Provide the (x, y) coordinate of the cell's center where the given text is located.  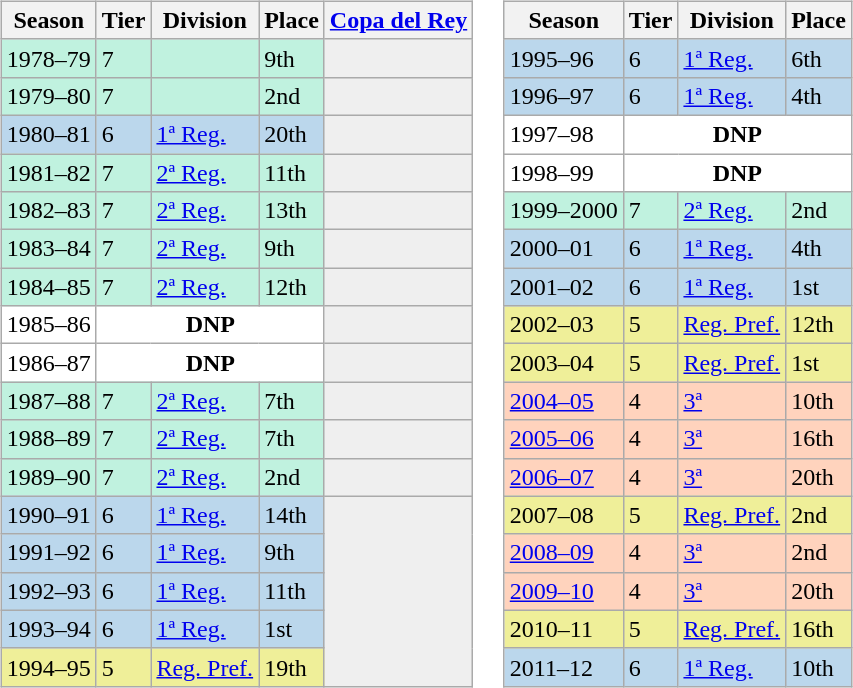
1980–81 (48, 134)
1983–84 (48, 249)
2006–07 (564, 477)
1991–92 (48, 553)
2009–10 (564, 591)
19th (292, 667)
1992–93 (48, 591)
1985–86 (48, 325)
2008–09 (564, 553)
1998–99 (564, 173)
1981–82 (48, 173)
2010–11 (564, 629)
6th (819, 58)
Copa del Rey (398, 20)
1995–96 (564, 58)
1982–83 (48, 211)
2001–02 (564, 287)
1978–79 (48, 58)
13th (292, 211)
1994–95 (48, 667)
1997–98 (564, 134)
1988–89 (48, 439)
2003–04 (564, 363)
1996–97 (564, 96)
1993–94 (48, 629)
2005–06 (564, 439)
1986–87 (48, 363)
2002–03 (564, 325)
1987–88 (48, 401)
1990–91 (48, 515)
2004–05 (564, 401)
1999–2000 (564, 211)
1984–85 (48, 287)
1989–90 (48, 477)
2011–12 (564, 667)
1979–80 (48, 96)
2000–01 (564, 249)
14th (292, 515)
2007–08 (564, 515)
